Output the [X, Y] coordinate of the center of the cell containing the given text.  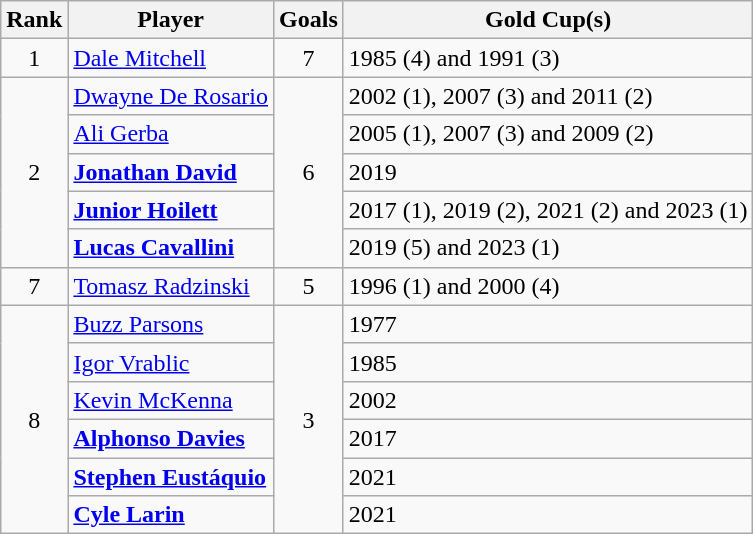
Jonathan David [171, 172]
5 [309, 286]
Rank [34, 20]
Igor Vrablic [171, 362]
2005 (1), 2007 (3) and 2009 (2) [548, 134]
Gold Cup(s) [548, 20]
Dwayne De Rosario [171, 96]
Alphonso Davies [171, 438]
2017 (1), 2019 (2), 2021 (2) and 2023 (1) [548, 210]
1 [34, 58]
8 [34, 419]
1996 (1) and 2000 (4) [548, 286]
Goals [309, 20]
Cyle Larin [171, 515]
Stephen Eustáquio [171, 477]
1985 [548, 362]
Kevin McKenna [171, 400]
Buzz Parsons [171, 324]
1977 [548, 324]
2019 (5) and 2023 (1) [548, 248]
Tomasz Radzinski [171, 286]
Player [171, 20]
2002 (1), 2007 (3) and 2011 (2) [548, 96]
2017 [548, 438]
Junior Hoilett [171, 210]
Lucas Cavallini [171, 248]
Ali Gerba [171, 134]
2002 [548, 400]
6 [309, 172]
Dale Mitchell [171, 58]
2 [34, 172]
1985 (4) and 1991 (3) [548, 58]
3 [309, 419]
2019 [548, 172]
